Extract the [x, y] coordinate from the center of the cell holding the provided text.  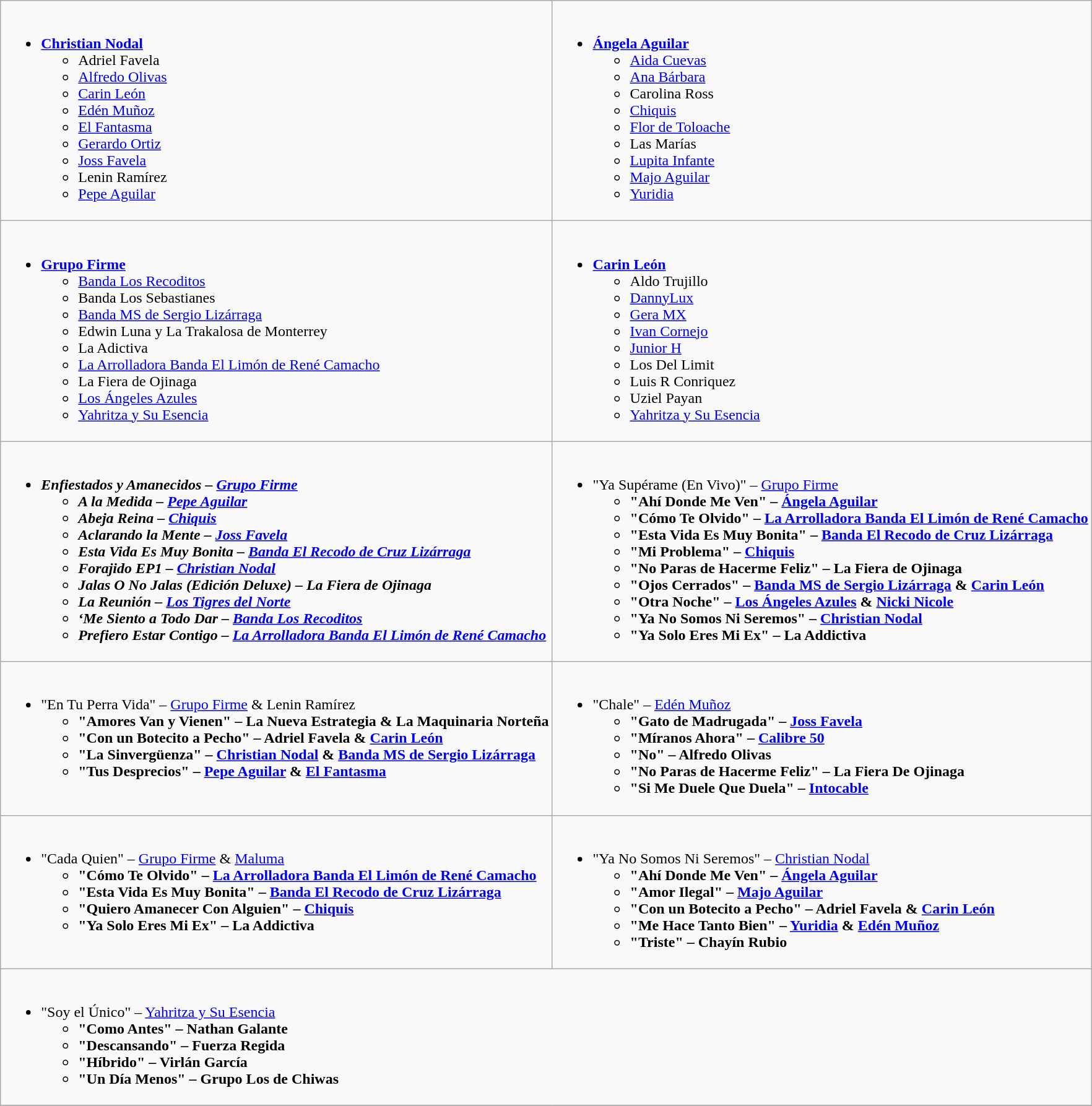
Christian NodalAdriel FavelaAlfredo OlivasCarin LeónEdén MuñozEl FantasmaGerardo OrtizJoss FavelaLenin RamírezPepe Aguilar [276, 111]
Carin LeónAldo TrujilloDannyLuxGera MXIvan CornejoJunior HLos Del LimitLuis R ConriquezUziel PayanYahritza y Su Esencia [822, 331]
Ángela AguilarAida CuevasAna BárbaraCarolina RossChiquisFlor de ToloacheLas MaríasLupita InfanteMajo AguilarYuridia [822, 111]
